Scan for the cell matching the given text and deliver its [X, Y] coordinate at center. 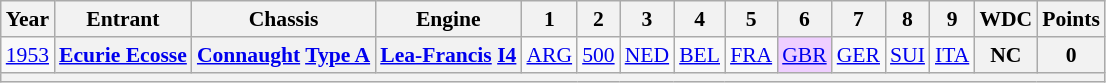
GER [858, 55]
4 [700, 19]
Chassis [284, 19]
5 [751, 19]
Year [28, 19]
500 [598, 55]
Connaught Type A [284, 55]
WDC [1006, 19]
SUI [908, 55]
Entrant [123, 19]
GBR [804, 55]
Ecurie Ecosse [123, 55]
9 [952, 19]
6 [804, 19]
8 [908, 19]
Engine [448, 19]
ARG [549, 55]
Points [1071, 19]
0 [1071, 55]
FRA [751, 55]
Lea-Francis I4 [448, 55]
NC [1006, 55]
2 [598, 19]
NED [647, 55]
ITA [952, 55]
1 [549, 19]
3 [647, 19]
7 [858, 19]
BEL [700, 55]
1953 [28, 55]
